Identify which cell holds the provided text, then report its [x, y] central coordinate. 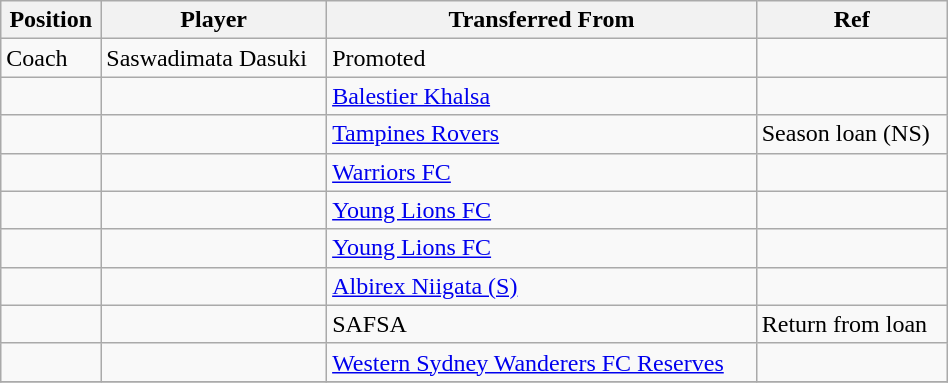
Transferred From [542, 20]
Western Sydney Wanderers FC Reserves [542, 362]
SAFSA [542, 324]
Promoted [542, 58]
Player [214, 20]
Tampines Rovers [542, 134]
Ref [852, 20]
Balestier Khalsa [542, 96]
Return from loan [852, 324]
Warriors FC [542, 172]
Albirex Niigata (S) [542, 286]
Position [51, 20]
Coach [51, 58]
Saswadimata Dasuki [214, 58]
Season loan (NS) [852, 134]
